Scan for the cell matching the given text and deliver its (x, y) coordinate at center. 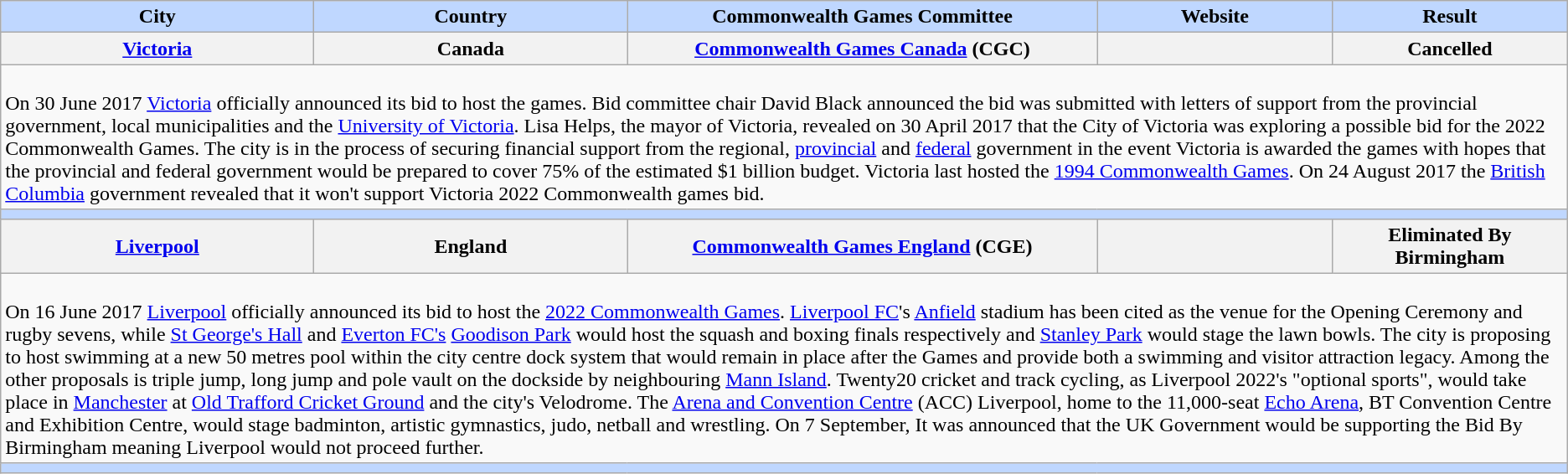
Commonwealth Games Canada (CGC) (863, 49)
Canada (471, 49)
Cancelled (1451, 49)
Result (1451, 17)
Commonwealth Games England (CGE) (863, 246)
England (471, 246)
Eliminated By Birmingham (1451, 246)
Commonwealth Games Committee (863, 17)
Victoria (157, 49)
City (157, 17)
Liverpool (157, 246)
Country (471, 17)
Website (1215, 17)
